Output the [X, Y] coordinate of the center of the cell containing the given text.  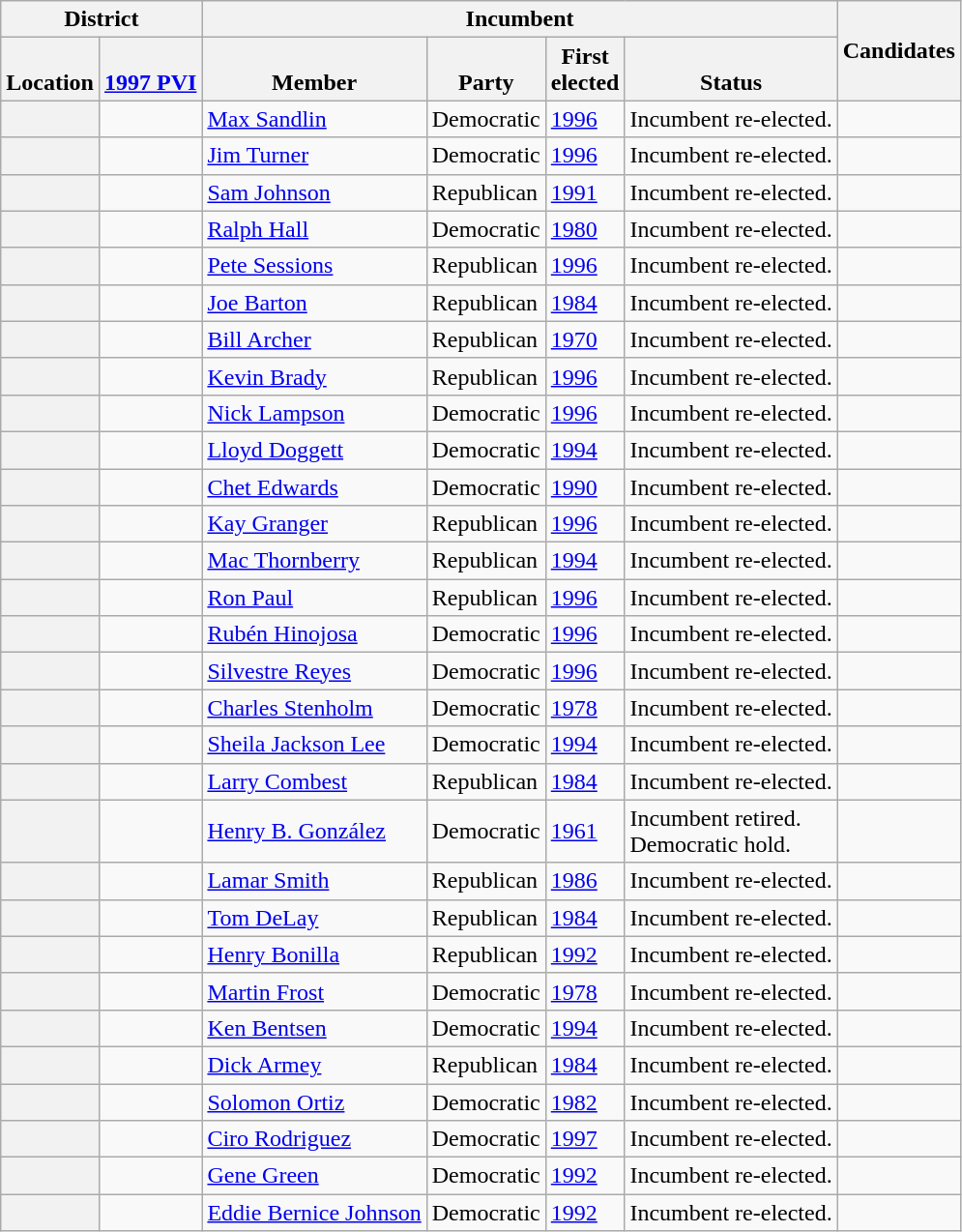
Ciro Rodriguez [314, 1139]
1997 PVI [150, 70]
Larry Combest [314, 781]
1970 [585, 339]
Candidates [899, 50]
Firstelected [585, 70]
Solomon Ortiz [314, 1101]
Mac Thornberry [314, 561]
Eddie Bernice Johnson [314, 1213]
1982 [585, 1101]
Gene Green [314, 1176]
Chet Edwards [314, 486]
Joe Barton [314, 303]
District [102, 19]
Ken Bentsen [314, 1028]
Lloyd Doggett [314, 450]
Lamar Smith [314, 881]
Location [50, 70]
Rubén Hinojosa [314, 634]
Sam Johnson [314, 192]
1990 [585, 486]
Kay Granger [314, 524]
Henry Bonilla [314, 954]
Dick Armey [314, 1065]
1980 [585, 229]
Member [314, 70]
Martin Frost [314, 991]
Silvestre Reyes [314, 671]
Ralph Hall [314, 229]
Ron Paul [314, 598]
Kevin Brady [314, 376]
Sheila Jackson Lee [314, 745]
Jim Turner [314, 156]
1997 [585, 1139]
Incumbent [520, 19]
Tom DeLay [314, 918]
Status [731, 70]
Nick Lampson [314, 413]
1986 [585, 881]
Pete Sessions [314, 266]
Party [485, 70]
1961 [585, 832]
Henry B. González [314, 832]
Max Sandlin [314, 119]
Incumbent retired.Democratic hold. [731, 832]
1991 [585, 192]
Bill Archer [314, 339]
Charles Stenholm [314, 708]
